For the text-containing cell, return its midpoint in [X, Y] coordinate format. 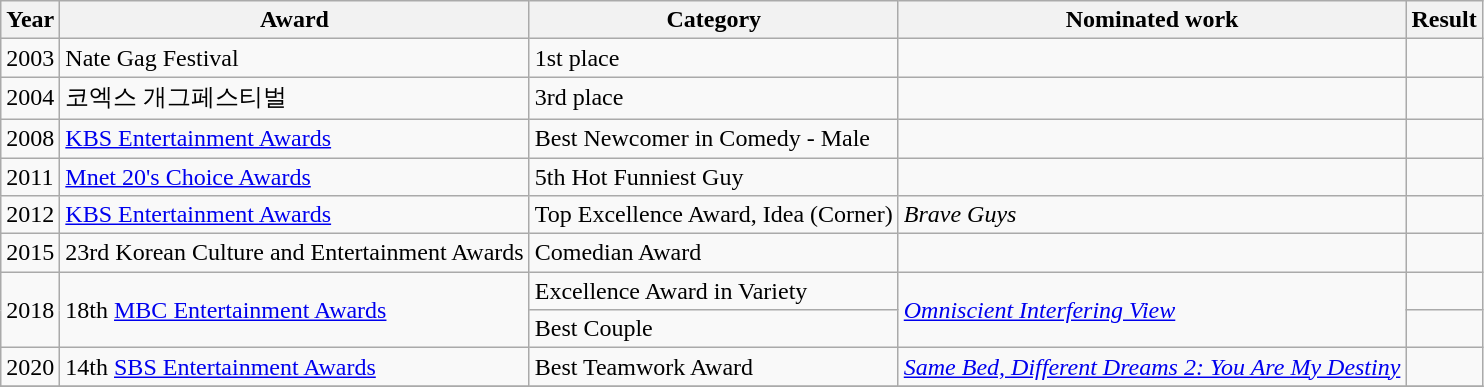
2018 [30, 310]
Comedian Award [714, 253]
Category [714, 20]
Mnet 20's Choice Awards [294, 177]
2015 [30, 253]
23rd Korean Culture and Entertainment Awards [294, 253]
Best Teamwork Award [714, 367]
2011 [30, 177]
1st place [714, 58]
Nate Gag Festival [294, 58]
2003 [30, 58]
Best Couple [714, 329]
Top Excellence Award, Idea (Corner) [714, 215]
Omniscient Interfering View [1152, 310]
18th MBC Entertainment Awards [294, 310]
코엑스 개그페스티벌 [294, 98]
2008 [30, 138]
Award [294, 20]
5th Hot Funniest Guy [714, 177]
Result [1444, 20]
3rd place [714, 98]
Excellence Award in Variety [714, 291]
Brave Guys [1152, 215]
Nominated work [1152, 20]
2004 [30, 98]
Year [30, 20]
2012 [30, 215]
Same Bed, Different Dreams 2: You Are My Destiny [1152, 367]
2020 [30, 367]
14th SBS Entertainment Awards [294, 367]
Best Newcomer in Comedy - Male [714, 138]
